Pinpoint the cell where the given text exists, returning its [x, y] midpoint coordinate. 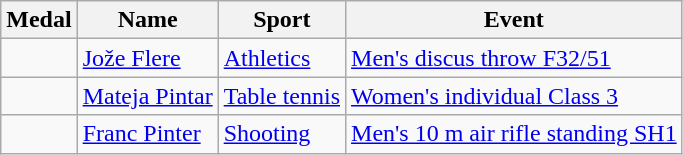
Franc Pinter [148, 134]
Athletics [282, 58]
Sport [282, 20]
Women's individual Class 3 [514, 96]
Mateja Pintar [148, 96]
Event [514, 20]
Jože Flere [148, 58]
Name [148, 20]
Men's discus throw F32/51 [514, 58]
Shooting [282, 134]
Table tennis [282, 96]
Medal [39, 20]
Men's 10 m air rifle standing SH1 [514, 134]
